Provide the (X, Y) coordinate of the cell's center where the given text is located.  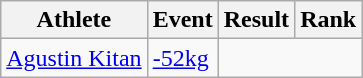
Agustin Kitan (74, 58)
-52kg (182, 58)
Result (256, 20)
Rank (328, 20)
Event (182, 20)
Athlete (74, 20)
